Return (X, Y) of the center of cell containing provided text 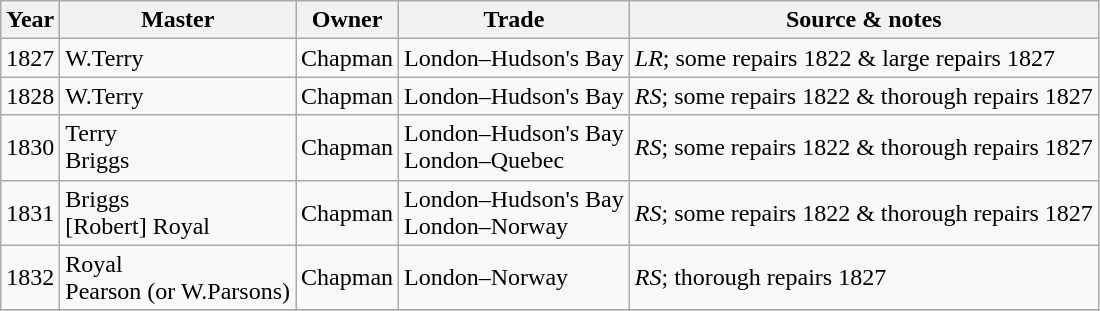
TerryBriggs (178, 148)
1831 (30, 212)
RoyalPearson (or W.Parsons) (178, 278)
Year (30, 20)
London–Hudson's BayLondon–Quebec (514, 148)
1828 (30, 96)
Owner (348, 20)
1832 (30, 278)
Trade (514, 20)
1830 (30, 148)
London–Hudson's BayLondon–Norway (514, 212)
Master (178, 20)
Source & notes (864, 20)
RS; thorough repairs 1827 (864, 278)
1827 (30, 58)
LR; some repairs 1822 & large repairs 1827 (864, 58)
London–Norway (514, 278)
Briggs[Robert] Royal (178, 212)
